Find where the given text appears and provide that cell's center as (X, Y) coordinate. 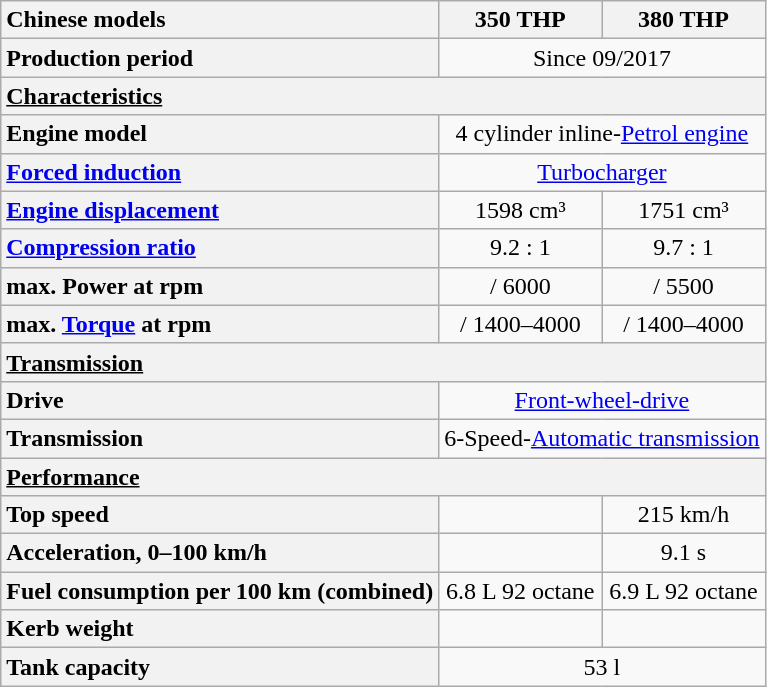
380 THP (684, 20)
Compression ratio (220, 248)
Fuel consumption per 100 km (combined) (220, 591)
1751 cm³ (684, 210)
9.1 s (684, 553)
Kerb weight (220, 629)
Performance (383, 477)
6.9 L 92 octane (684, 591)
6.8 L 92 octane (520, 591)
max. Torque at rpm (220, 324)
53 l (602, 667)
Forced induction (220, 172)
Engine model (220, 134)
Acceleration, 0–100 km/h (220, 553)
9.7 : 1 (684, 248)
Since 09/2017 (602, 58)
Front-wheel-drive (602, 400)
/ 5500 (684, 286)
1598 cm³ (520, 210)
6-Speed-Automatic transmission (602, 438)
Tank capacity (220, 667)
Production period (220, 58)
Characteristics (383, 96)
max. Power at rpm (220, 286)
4 cylinder inline-Petrol engine (602, 134)
215 km/h (684, 515)
Turbocharger (602, 172)
/ 6000 (520, 286)
Chinese models (220, 20)
Top speed (220, 515)
9.2 : 1 (520, 248)
Drive (220, 400)
Engine displacement (220, 210)
350 THP (520, 20)
